Capture the cell that displays the provided text and extract its (X, Y) central coordinate. 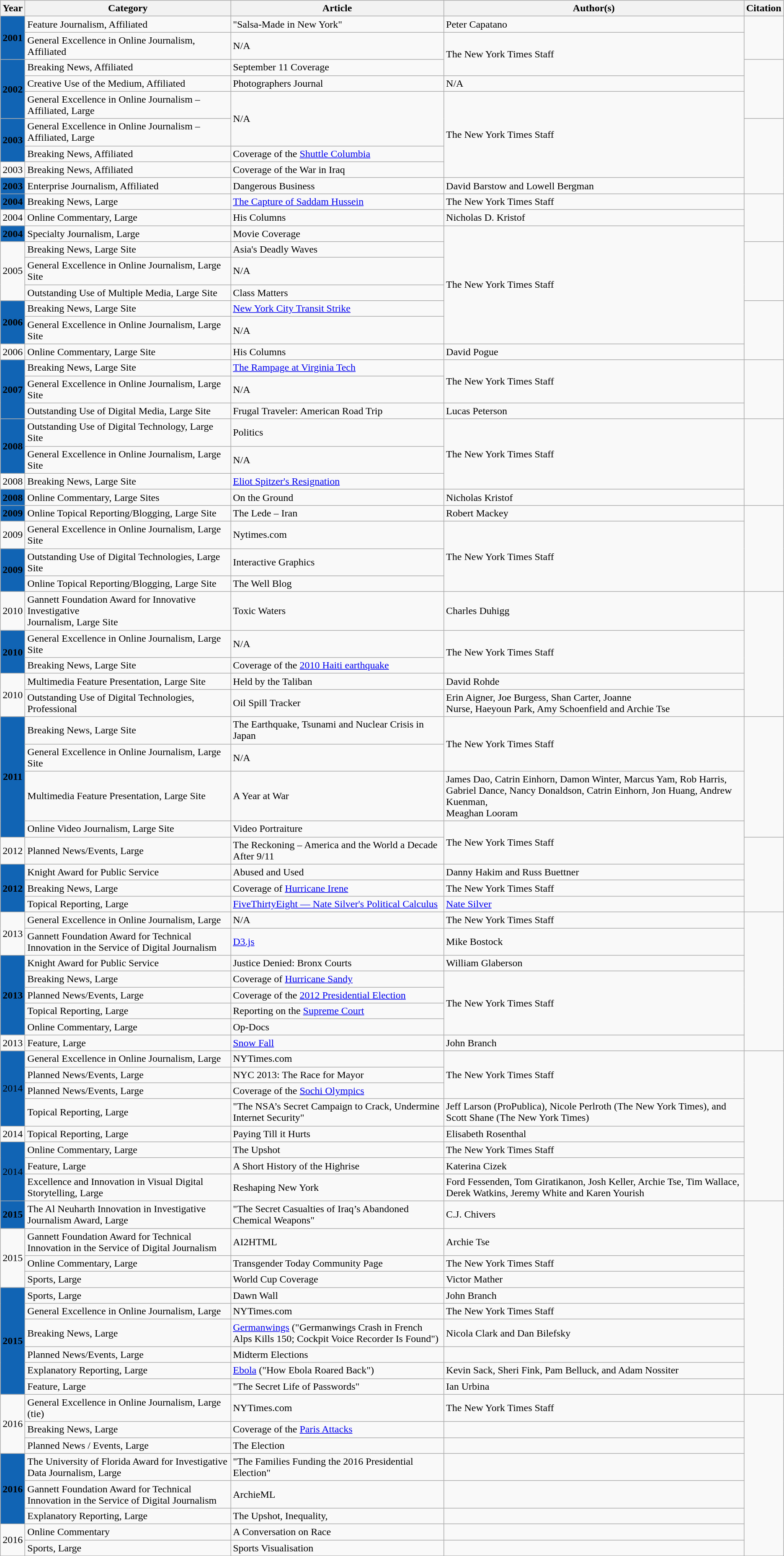
Eliot Spitzer's Resignation (338, 481)
The Rampage at Virginia Tech (338, 368)
Snow Fall (338, 1043)
Planned News / Events, Large (128, 1445)
Outstanding Use of Multiple Media, Large Site (128, 293)
Outstanding Use of Digital Technologies, Professional (128, 703)
Transgender Today Community Page (338, 1264)
Mike Bostock (594, 942)
Interactive Graphics (338, 562)
Coverage of the Paris Attacks (338, 1430)
Ian Urbina (594, 1386)
Dangerous Business (338, 186)
"The NSA’s Secret Campaign to Crack, Undermine Internet Security" (338, 1112)
Nicola Clark and Dan Bilefsky (594, 1333)
FiveThirtyEight — Nate Silver's Political Calculus (338, 904)
Online Video Journalism, Large Site (128, 829)
Citation (764, 8)
Danny Hakim and Russ Buettner (594, 872)
"The Secret Life of Passwords" (338, 1386)
Excellence and Innovation in Visual Digital Storytelling, Large (128, 1187)
Author(s) (594, 8)
Dawn Wall (338, 1295)
Nicholas D. Kristof (594, 217)
Class Matters (338, 293)
Sports Visualisation (338, 1548)
Movie Coverage (338, 233)
Online Commentary (128, 1532)
Reporting on the Supreme Court (338, 1011)
2005 (13, 271)
Coverage of the War in Iraq (338, 170)
Outstanding Use of Digital Technology, Large Site (128, 432)
Year (13, 8)
The Upshot, Inequality, (338, 1516)
Paying Till it Hurts (338, 1134)
Abused and Used (338, 872)
Coverage of the 2010 Haiti earthquake (338, 666)
Nytimes.com (338, 534)
David Pogue (594, 352)
New York City Transit Strike (338, 309)
Outstanding Use of Digital Media, Large Site (128, 411)
David Barstow and Lowell Bergman (594, 186)
Peter Capatano (594, 24)
Toxic Waters (338, 611)
D3.js (338, 942)
Erin Aigner, Joe Burgess, Shan Carter, JoanneNurse, Haeyoun Park, Amy Schoenfield and Archie Tse (594, 703)
Asia's Deadly Waves (338, 250)
Germanwings ("Germanwings Crash in French Alps Kills 150; Cockpit Voice Recorder Is Found") (338, 1333)
Category (128, 8)
The Earthquake, Tsunami and Nuclear Crisis in Japan (338, 730)
ArchieML (338, 1494)
Victor Mather (594, 1280)
Oil Spill Tracker (338, 703)
Frugal Traveler: American Road Trip (338, 411)
Robert Mackey (594, 513)
Held by the Taliban (338, 681)
Justice Denied: Bronx Courts (338, 963)
The Upshot (338, 1150)
On the Ground (338, 497)
Nate Silver (594, 904)
Video Portraiture (338, 829)
C.J. Chivers (594, 1215)
The University of Florida Award for Investigative Data Journalism, Large (128, 1467)
The Reckoning – America and the World a Decade After 9/11 (338, 850)
Lucas Peterson (594, 411)
The Well Blog (338, 584)
Archie Tse (594, 1241)
The Capture of Saddam Hussein (338, 201)
Outstanding Use of Digital Technologies, Large Site (128, 562)
AI2HTML (338, 1241)
Jeff Larson (ProPublica), Nicole Perlroth (The New York Times), and Scott Shane (The New York Times) (594, 1112)
"The Secret Casualties of Iraq’s Abandoned Chemical Weapons" (338, 1215)
Elisabeth Rosenthal (594, 1134)
Coverage of the 2012 Presidential Election (338, 995)
William Glaberson (594, 963)
"The Families Funding the 2016 Presidential Election" (338, 1467)
Midterm Elections (338, 1355)
2011 (13, 777)
Kevin Sack, Sheri Fink, Pam Belluck, and Adam Nossiter (594, 1370)
2002 (13, 89)
Feature Journalism, Affiliated (128, 24)
Coverage of the Sochi Olympics (338, 1091)
2007 (13, 390)
Reshaping New York (338, 1187)
World Cup Coverage (338, 1280)
The Al Neuharth Innovation in Investigative Journalism Award, Large (128, 1215)
Katerina Cizek (594, 1166)
The Election (338, 1445)
Ebola ("How Ebola Roared Back") (338, 1370)
Creative Use of the Medium, Affiliated (128, 83)
Nicholas Kristof (594, 497)
Charles Duhigg (594, 611)
General Excellence in Online Journalism, Affiliated (128, 46)
September 11 Coverage (338, 67)
David Rohde (594, 681)
Enterprise Journalism, Affiliated (128, 186)
Article (338, 8)
The Lede – Iran (338, 513)
Gannett Foundation Award for Innovative InvestigativeJournalism, Large Site (128, 611)
Coverage of Hurricane Irene (338, 888)
Online Commentary, Large Site (128, 352)
A Year at War (338, 796)
A Conversation on Race (338, 1532)
Online Commentary, Large Sites (128, 497)
Coverage of the Shuttle Columbia (338, 154)
A Short History of the Highrise (338, 1166)
2001 (13, 38)
NYC 2013: The Race for Mayor (338, 1075)
Coverage of Hurricane Sandy (338, 979)
Ford Fessenden, Tom Giratikanon, Josh Keller, Archie Tse, Tim Wallace, Derek Watkins, Jeremy White and Karen Yourish (594, 1187)
Specialty Journalism, Large (128, 233)
Photographers Journal (338, 83)
Politics (338, 432)
General Excellence in Online Journalism, Large (tie) (128, 1408)
Op-Docs (338, 1027)
"Salsa-Made in New York" (338, 24)
